Extract the (x, y) coordinate from the center of the cell holding the provided text.  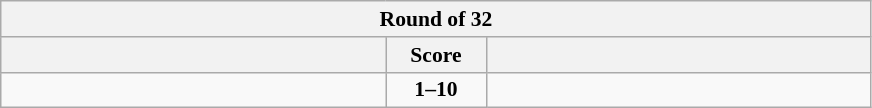
1–10 (436, 90)
Round of 32 (436, 19)
Score (436, 55)
